Capture the cell that displays the provided text and extract its (X, Y) central coordinate. 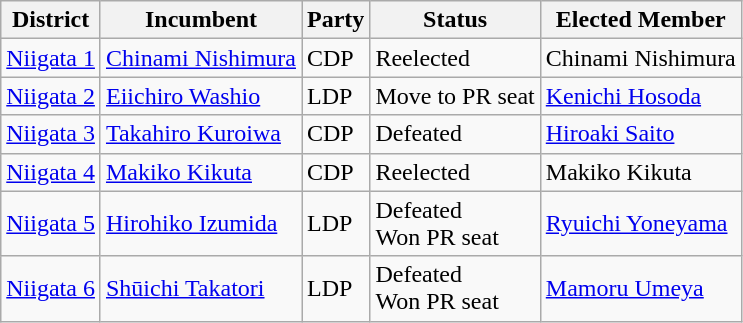
District (51, 20)
Status (455, 20)
Mamoru Umeya (640, 288)
Defeated (455, 134)
Niigata 1 (51, 58)
Niigata 2 (51, 96)
Kenichi Hosoda (640, 96)
Niigata 6 (51, 288)
Ryuichi Yoneyama (640, 224)
Incumbent (200, 20)
Hiroaki Saito (640, 134)
Elected Member (640, 20)
Niigata 5 (51, 224)
Move to PR seat (455, 96)
Hirohiko Izumida (200, 224)
Shūichi Takatori (200, 288)
Niigata 4 (51, 172)
Niigata 3 (51, 134)
Takahiro Kuroiwa (200, 134)
Eiichiro Washio (200, 96)
Party (336, 20)
